Extract the (X, Y) coordinate from the center of the cell holding the provided text.  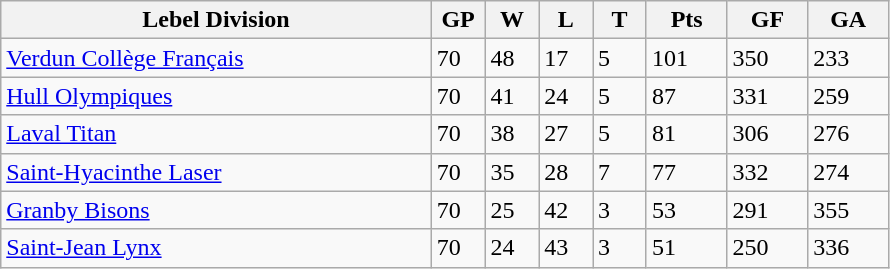
233 (848, 58)
291 (768, 210)
W (512, 20)
77 (686, 172)
GP (458, 20)
GA (848, 20)
43 (566, 248)
48 (512, 58)
Saint-Hyacinthe Laser (216, 172)
51 (686, 248)
T (620, 20)
Granby Bisons (216, 210)
336 (848, 248)
7 (620, 172)
L (566, 20)
274 (848, 172)
41 (512, 96)
Laval Titan (216, 134)
276 (848, 134)
17 (566, 58)
350 (768, 58)
101 (686, 58)
355 (848, 210)
259 (848, 96)
Pts (686, 20)
35 (512, 172)
306 (768, 134)
25 (512, 210)
27 (566, 134)
GF (768, 20)
42 (566, 210)
Saint-Jean Lynx (216, 248)
Verdun Collège Français (216, 58)
53 (686, 210)
Hull Olympiques (216, 96)
Lebel Division (216, 20)
38 (512, 134)
250 (768, 248)
81 (686, 134)
331 (768, 96)
332 (768, 172)
28 (566, 172)
87 (686, 96)
